Identify which cell holds the provided text, then report its [x, y] central coordinate. 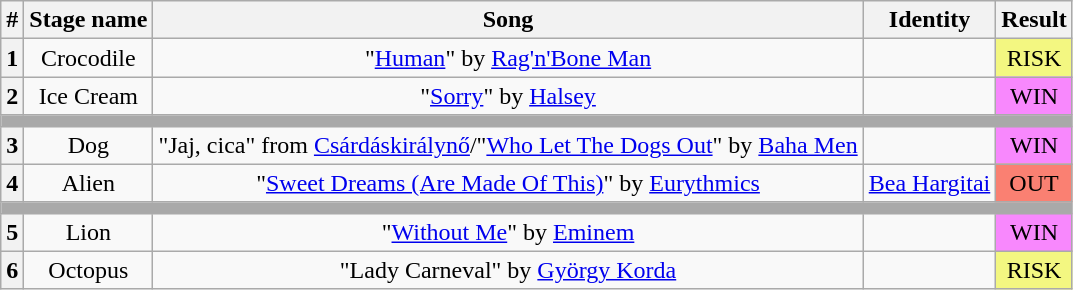
"Jaj, cica" from Csárdáskirálynő/"Who Let The Dogs Out" by Baha Men [508, 145]
"Human" by Rag'n'Bone Man [508, 58]
2 [12, 96]
OUT [1034, 183]
Alien [88, 183]
"Without Me" by Eminem [508, 232]
3 [12, 145]
6 [12, 270]
"Sorry" by Halsey [508, 96]
Result [1034, 20]
Dog [88, 145]
4 [12, 183]
Stage name [88, 20]
Identity [930, 20]
"Lady Carneval" by György Korda [508, 270]
Lion [88, 232]
5 [12, 232]
Octopus [88, 270]
# [12, 20]
Crocodile [88, 58]
1 [12, 58]
Ice Cream [88, 96]
Bea Hargitai [930, 183]
"Sweet Dreams (Are Made Of This)" by Eurythmics [508, 183]
Song [508, 20]
